Extract the (X, Y) coordinate from the center of the cell holding the provided text.  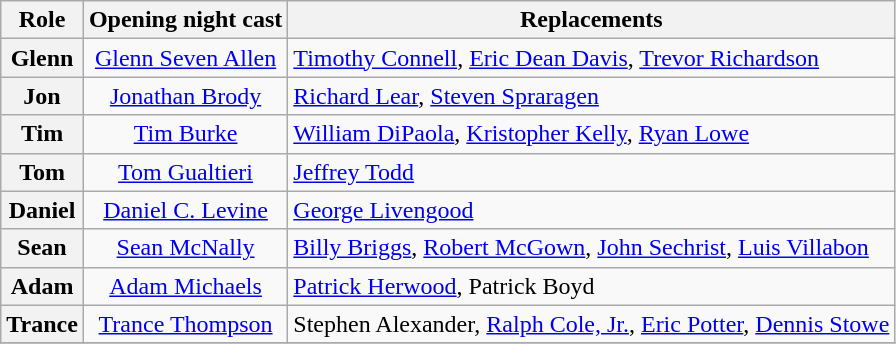
Glenn Seven Allen (185, 58)
Adam (42, 286)
Patrick Herwood, Patrick Boyd (592, 286)
Billy Briggs, Robert McGown, John Sechrist, Luis Villabon (592, 248)
Daniel (42, 210)
Jon (42, 96)
Adam Michaels (185, 286)
Replacements (592, 20)
Role (42, 20)
Sean (42, 248)
Timothy Connell, Eric Dean Davis, Trevor Richardson (592, 58)
Opening night cast (185, 20)
William DiPaola, Kristopher Kelly, Ryan Lowe (592, 134)
Stephen Alexander, Ralph Cole, Jr., Eric Potter, Dennis Stowe (592, 324)
Tim (42, 134)
Richard Lear, Steven Spraragen (592, 96)
Tim Burke (185, 134)
Tom Gualtieri (185, 172)
Sean McNally (185, 248)
Jonathan Brody (185, 96)
George Livengood (592, 210)
Tom (42, 172)
Trance Thompson (185, 324)
Jeffrey Todd (592, 172)
Glenn (42, 58)
Daniel C. Levine (185, 210)
Trance (42, 324)
